For the text-containing cell, return its midpoint in (X, Y) coordinate format. 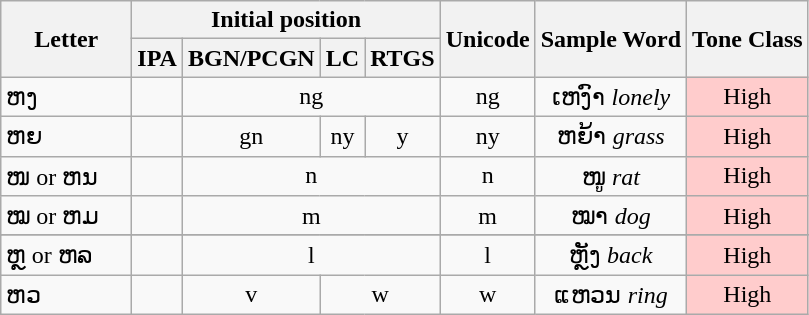
ແຫວນ ring (610, 295)
v (251, 295)
ໝາ dog (610, 216)
ຫຼ or ຫລ (66, 255)
ເຫງົາ lonely (610, 97)
Sample Word (610, 39)
ຫຍ້າ grass (610, 136)
LC (342, 58)
ຫວ (66, 295)
Letter (66, 39)
ຫຼັງ back (610, 255)
ໜູ rat (610, 176)
ໝ or ຫມ (66, 216)
gn (251, 136)
Initial position (286, 20)
RTGS (403, 58)
ຫຍ (66, 136)
Unicode (488, 39)
BGN/PCGN (251, 58)
ຫງ (66, 97)
Tone Class (748, 39)
ໜ or ຫນ (66, 176)
IPA (158, 58)
y (403, 136)
